From the cell containing the given text, extract its center point as [X, Y] coordinate. 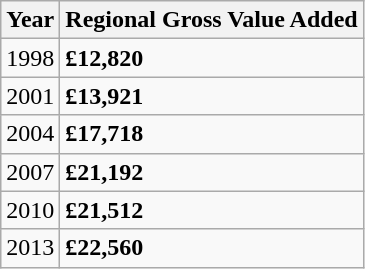
1998 [30, 58]
£21,512 [212, 210]
£17,718 [212, 134]
2013 [30, 248]
Regional Gross Value Added [212, 20]
2004 [30, 134]
£12,820 [212, 58]
2001 [30, 96]
Year [30, 20]
£22,560 [212, 248]
£13,921 [212, 96]
£21,192 [212, 172]
2007 [30, 172]
2010 [30, 210]
